Detect which cell encompasses the target text, then output its [X, Y] center coordinate. 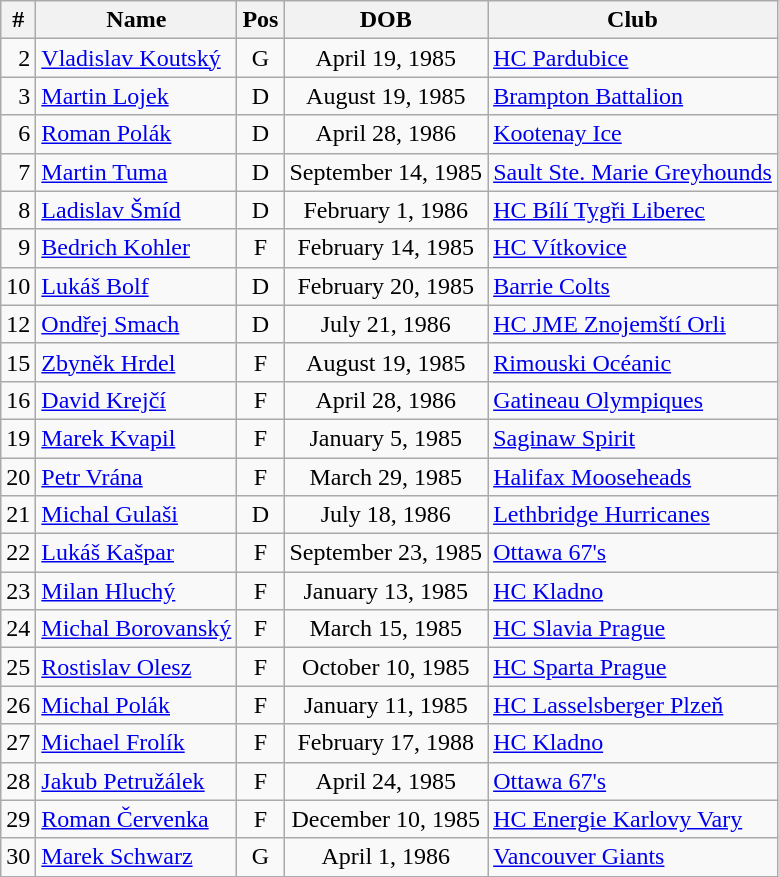
19 [18, 438]
Martin Lojek [136, 96]
HC Vítkovice [633, 248]
December 10, 1985 [386, 819]
Marek Schwarz [136, 857]
Petr Vrána [136, 477]
HC Bílí Tygři Liberec [633, 210]
Jakub Petružálek [136, 781]
22 [18, 553]
HC Energie Karlovy Vary [633, 819]
April 19, 1985 [386, 58]
29 [18, 819]
Brampton Battalion [633, 96]
Pos [260, 20]
26 [18, 705]
Michal Borovanský [136, 629]
Roman Červenka [136, 819]
April 1, 1986 [386, 857]
DOB [386, 20]
Zbyněk Hrdel [136, 362]
20 [18, 477]
Barrie Colts [633, 286]
Milan Hluchý [136, 591]
February 20, 1985 [386, 286]
September 23, 1985 [386, 553]
January 5, 1985 [386, 438]
21 [18, 515]
Kootenay Ice [633, 134]
2 [18, 58]
Bedrich Kohler [136, 248]
July 21, 1986 [386, 324]
March 29, 1985 [386, 477]
16 [18, 400]
HC Sparta Prague [633, 667]
January 13, 1985 [386, 591]
15 [18, 362]
March 15, 1985 [386, 629]
Vancouver Giants [633, 857]
September 14, 1985 [386, 172]
July 18, 1986 [386, 515]
Lethbridge Hurricanes [633, 515]
30 [18, 857]
February 1, 1986 [386, 210]
January 11, 1985 [386, 705]
David Krejčí [136, 400]
8 [18, 210]
February 14, 1985 [386, 248]
12 [18, 324]
6 [18, 134]
April 24, 1985 [386, 781]
Gatineau Olympiques [633, 400]
Marek Kvapil [136, 438]
Michael Frolík [136, 743]
October 10, 1985 [386, 667]
Vladislav Koutský [136, 58]
# [18, 20]
Rimouski Océanic [633, 362]
Roman Polák [136, 134]
Ondřej Smach [136, 324]
Michal Gulaši [136, 515]
Martin Tuma [136, 172]
Saginaw Spirit [633, 438]
HC Slavia Prague [633, 629]
Club [633, 20]
Michal Polák [136, 705]
24 [18, 629]
3 [18, 96]
Lukáš Bolf [136, 286]
HC Lasselsberger Plzeň [633, 705]
9 [18, 248]
Ladislav Šmíd [136, 210]
10 [18, 286]
Rostislav Olesz [136, 667]
HC JME Znojemští Orli [633, 324]
25 [18, 667]
7 [18, 172]
Halifax Mooseheads [633, 477]
February 17, 1988 [386, 743]
Name [136, 20]
27 [18, 743]
Sault Ste. Marie Greyhounds [633, 172]
23 [18, 591]
Lukáš Kašpar [136, 553]
28 [18, 781]
HC Pardubice [633, 58]
